Locate the cell with the specified text and output its (x, y) center coordinate. 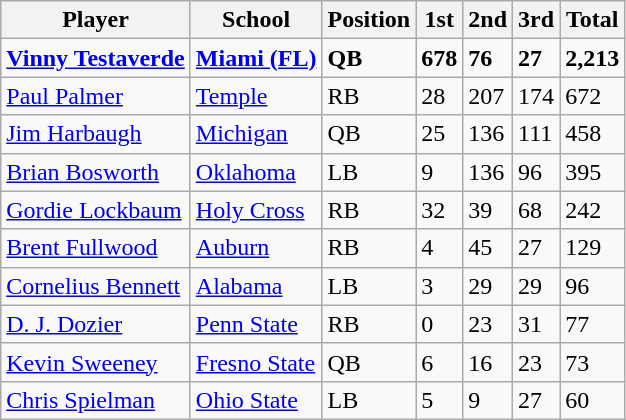
45 (488, 248)
68 (536, 210)
D. J. Dozier (96, 324)
39 (488, 210)
Auburn (256, 248)
73 (592, 362)
5 (440, 400)
28 (440, 96)
Oklahoma (256, 172)
395 (592, 172)
Jim Harbaugh (96, 134)
Gordie Lockbaum (96, 210)
Vinny Testaverde (96, 58)
77 (592, 324)
Penn State (256, 324)
Brian Bosworth (96, 172)
174 (536, 96)
School (256, 20)
Brent Fullwood (96, 248)
Paul Palmer (96, 96)
4 (440, 248)
678 (440, 58)
6 (440, 362)
458 (592, 134)
111 (536, 134)
Michigan (256, 134)
Ohio State (256, 400)
Player (96, 20)
672 (592, 96)
207 (488, 96)
Position (369, 20)
2nd (488, 20)
25 (440, 134)
16 (488, 362)
Holy Cross (256, 210)
0 (440, 324)
3 (440, 286)
31 (536, 324)
76 (488, 58)
60 (592, 400)
129 (592, 248)
Temple (256, 96)
1st (440, 20)
Cornelius Bennett (96, 286)
2,213 (592, 58)
242 (592, 210)
Alabama (256, 286)
Total (592, 20)
Fresno State (256, 362)
32 (440, 210)
Chris Spielman (96, 400)
3rd (536, 20)
Kevin Sweeney (96, 362)
Miami (FL) (256, 58)
